Extract the [x, y] coordinate from the center of the cell holding the provided text.  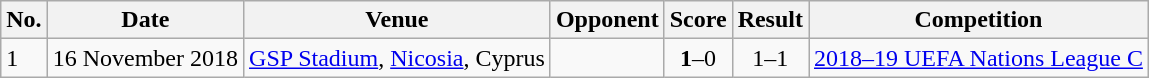
2018–19 UEFA Nations League C [978, 58]
GSP Stadium, Nicosia, Cyprus [398, 58]
Score [698, 20]
1–0 [698, 58]
Venue [398, 20]
No. [24, 20]
16 November 2018 [145, 58]
Result [770, 20]
1–1 [770, 58]
Date [145, 20]
Competition [978, 20]
1 [24, 58]
Opponent [607, 20]
